Provide the [X, Y] coordinate of the cell's center where the given text is located.  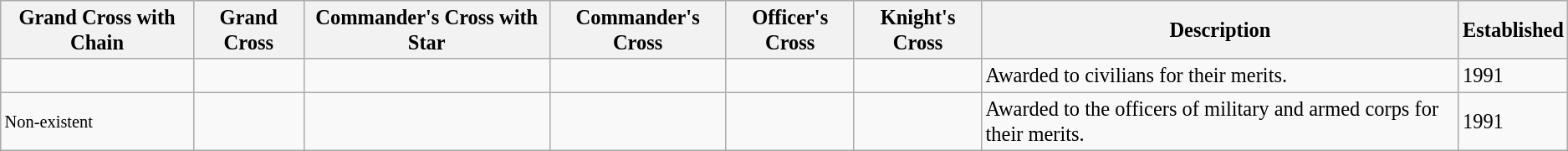
Established [1514, 29]
Officer's Cross [790, 29]
Non-existent [97, 122]
Awarded to civilians for their merits. [1220, 75]
Grand Cross [248, 29]
Commander's Cross [637, 29]
Description [1220, 29]
Commander's Cross with Star [426, 29]
Awarded to the officers of military and armed corps for their merits. [1220, 122]
Knight's Cross [917, 29]
Grand Cross with Chain [97, 29]
